Output the (X, Y) coordinate of the center of the cell containing the given text.  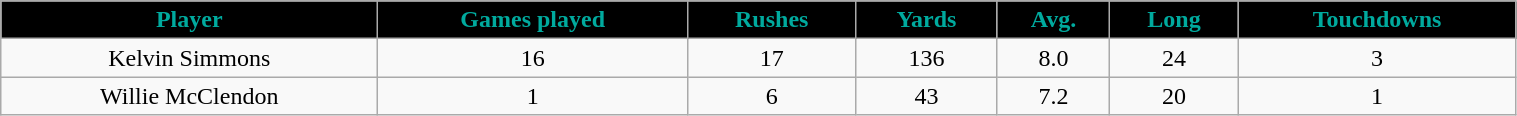
20 (1174, 96)
Touchdowns (1377, 20)
7.2 (1054, 96)
17 (772, 58)
Avg. (1054, 20)
16 (533, 58)
Yards (926, 20)
24 (1174, 58)
Willie McClendon (190, 96)
6 (772, 96)
Rushes (772, 20)
8.0 (1054, 58)
Kelvin Simmons (190, 58)
Long (1174, 20)
3 (1377, 58)
Games played (533, 20)
136 (926, 58)
Player (190, 20)
43 (926, 96)
